Scan for the cell matching the given text and deliver its (X, Y) coordinate at center. 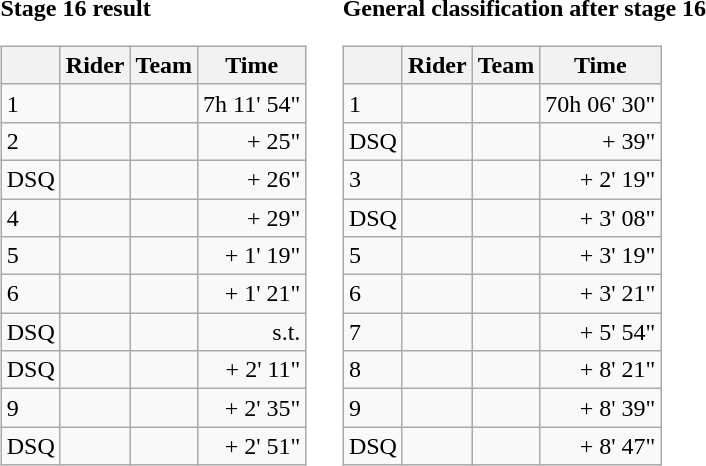
2 (30, 141)
+ 3' 19" (600, 256)
+ 5' 54" (600, 332)
+ 2' 51" (252, 446)
s.t. (252, 332)
+ 3' 08" (600, 217)
4 (30, 217)
+ 39" (600, 141)
7h 11' 54" (252, 103)
+ 1' 19" (252, 256)
+ 29" (252, 217)
+ 8' 47" (600, 446)
+ 26" (252, 179)
+ 1' 21" (252, 294)
+ 3' 21" (600, 294)
+ 2' 35" (252, 408)
70h 06' 30" (600, 103)
+ 8' 39" (600, 408)
+ 25" (252, 141)
+ 2' 11" (252, 370)
8 (372, 370)
+ 2' 19" (600, 179)
7 (372, 332)
3 (372, 179)
+ 8' 21" (600, 370)
